Search for the cell housing the specified text and yield its (X, Y) center coordinate. 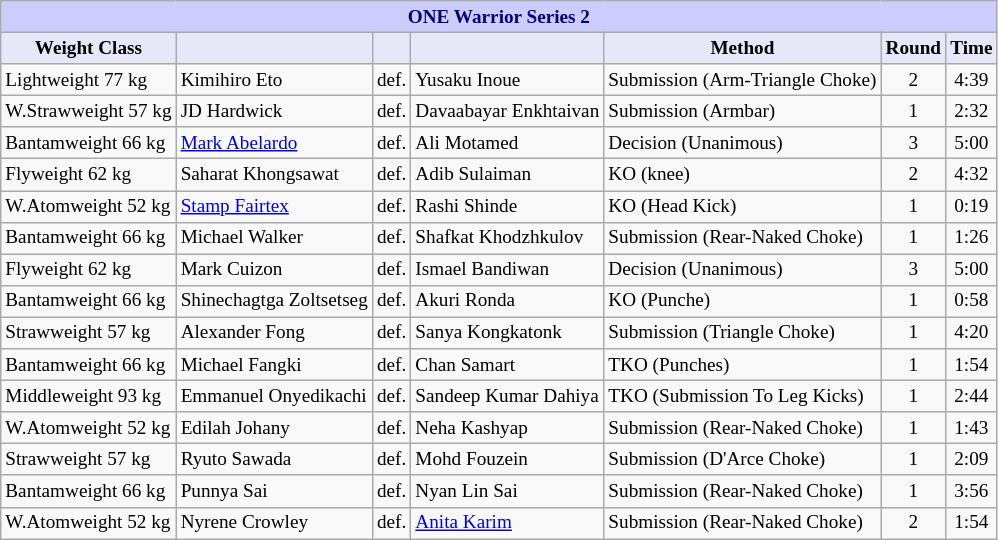
Nyrene Crowley (274, 523)
Nyan Lin Sai (508, 491)
Lightweight 77 kg (88, 80)
Anita Karim (508, 523)
2:44 (972, 396)
ONE Warrior Series 2 (499, 17)
Kimihiro Eto (274, 80)
3:56 (972, 491)
Sanya Kongkatonk (508, 333)
Method (742, 48)
KO (Head Kick) (742, 206)
Punnya Sai (274, 491)
1:26 (972, 238)
W.Strawweight 57 kg (88, 111)
TKO (Submission To Leg Kicks) (742, 396)
Sandeep Kumar Dahiya (508, 396)
Mark Cuizon (274, 270)
Michael Fangki (274, 365)
Stamp Fairtex (274, 206)
Adib Sulaiman (508, 175)
Ismael Bandiwan (508, 270)
4:32 (972, 175)
Yusaku Inoue (508, 80)
Mohd Fouzein (508, 460)
Ryuto Sawada (274, 460)
KO (Punche) (742, 301)
Davaabayar Enkhtaivan (508, 111)
2:32 (972, 111)
JD Hardwick (274, 111)
Saharat Khongsawat (274, 175)
Akuri Ronda (508, 301)
Chan Samart (508, 365)
Submission (Arm-Triangle Choke) (742, 80)
TKO (Punches) (742, 365)
2:09 (972, 460)
0:58 (972, 301)
KO (knee) (742, 175)
Submission (Triangle Choke) (742, 333)
1:43 (972, 428)
Round (914, 48)
Neha Kashyap (508, 428)
4:20 (972, 333)
Shinechagtga Zoltsetseg (274, 301)
Alexander Fong (274, 333)
Rashi Shinde (508, 206)
Submission (D'Arce Choke) (742, 460)
Ali Motamed (508, 143)
Time (972, 48)
Weight Class (88, 48)
Michael Walker (274, 238)
Shafkat Khodzhkulov (508, 238)
4:39 (972, 80)
Middleweight 93 kg (88, 396)
Edilah Johany (274, 428)
0:19 (972, 206)
Submission (Armbar) (742, 111)
Mark Abelardo (274, 143)
Emmanuel Onyedikachi (274, 396)
